Detect which cell encompasses the target text, then output its (x, y) center coordinate. 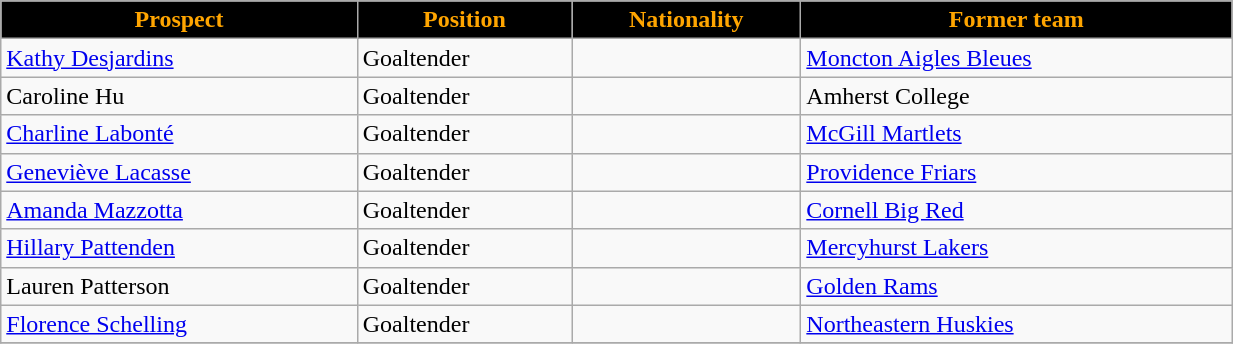
Former team (1016, 20)
Amanda Mazzotta (180, 210)
Charline Labonté (180, 134)
Amherst College (1016, 96)
Lauren Patterson (180, 286)
Prospect (180, 20)
Nationality (686, 20)
Providence Friars (1016, 172)
Position (464, 20)
Northeastern Huskies (1016, 324)
Moncton Aigles Bleues (1016, 58)
McGill Martlets (1016, 134)
Florence Schelling (180, 324)
Kathy Desjardins (180, 58)
Geneviève Lacasse (180, 172)
Caroline Hu (180, 96)
Cornell Big Red (1016, 210)
Mercyhurst Lakers (1016, 248)
Hillary Pattenden (180, 248)
Golden Rams (1016, 286)
